Locate the cell with the specified text and output its [X, Y] center coordinate. 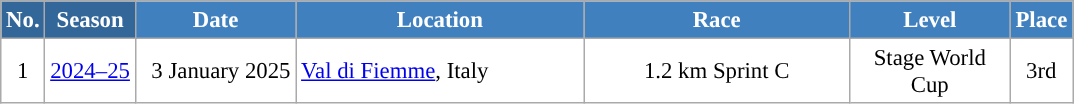
No. [23, 20]
3 January 2025 [216, 72]
1 [23, 72]
Val di Fiemme, Italy [440, 72]
Place [1041, 20]
Date [216, 20]
Stage World Cup [930, 72]
Location [440, 20]
2024–25 [90, 72]
3rd [1041, 72]
Season [90, 20]
1.2 km Sprint C [717, 72]
Race [717, 20]
Level [930, 20]
